Detect which cell encompasses the target text, then output its (X, Y) center coordinate. 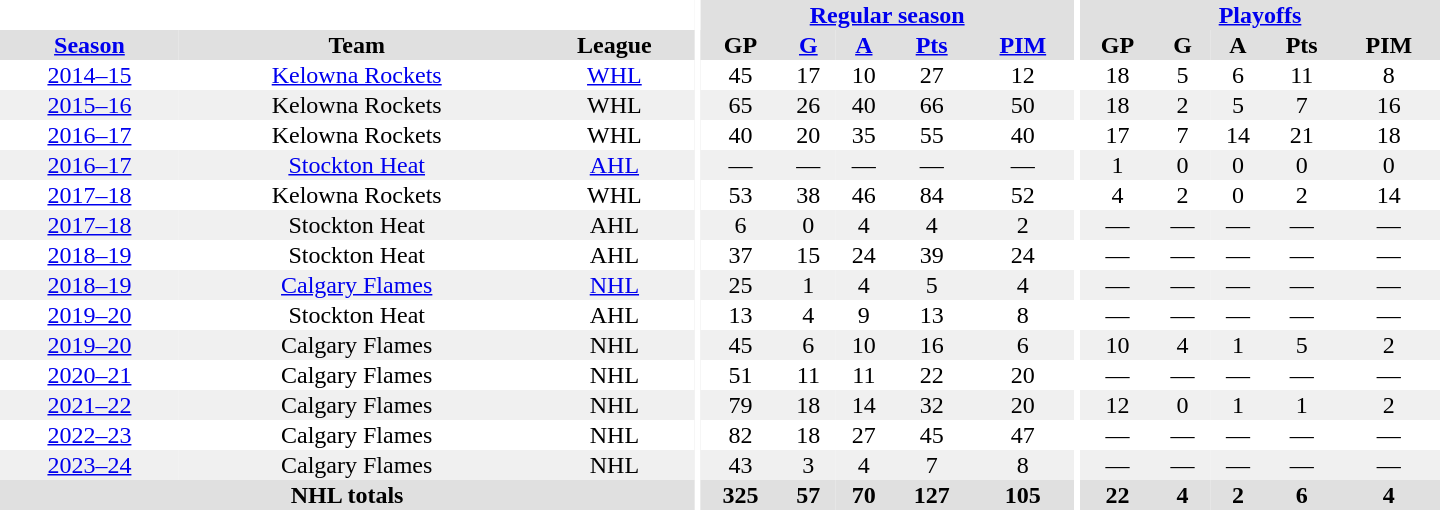
2023–24 (90, 465)
Team (357, 45)
55 (932, 135)
2021–22 (90, 405)
70 (864, 495)
2022–23 (90, 435)
46 (864, 195)
Season (90, 45)
21 (1302, 135)
37 (740, 255)
League (615, 45)
3 (809, 465)
79 (740, 405)
26 (809, 105)
43 (740, 465)
105 (1023, 495)
Regular season (886, 15)
66 (932, 105)
84 (932, 195)
325 (740, 495)
9 (864, 315)
65 (740, 105)
39 (932, 255)
52 (1023, 195)
2015–16 (90, 105)
127 (932, 495)
25 (740, 285)
38 (809, 195)
51 (740, 375)
35 (864, 135)
50 (1023, 105)
57 (809, 495)
82 (740, 435)
2020–21 (90, 375)
47 (1023, 435)
15 (809, 255)
2014–15 (90, 75)
NHL totals (347, 495)
Playoffs (1260, 15)
32 (932, 405)
53 (740, 195)
